Extract the (X, Y) coordinate from the center of the cell holding the provided text.  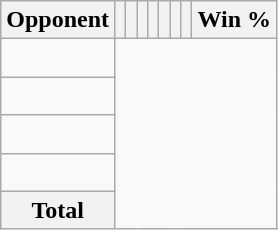
Total (58, 210)
Opponent (58, 20)
Win % (234, 20)
